Find where the given text appears and provide that cell's center as (x, y) coordinate. 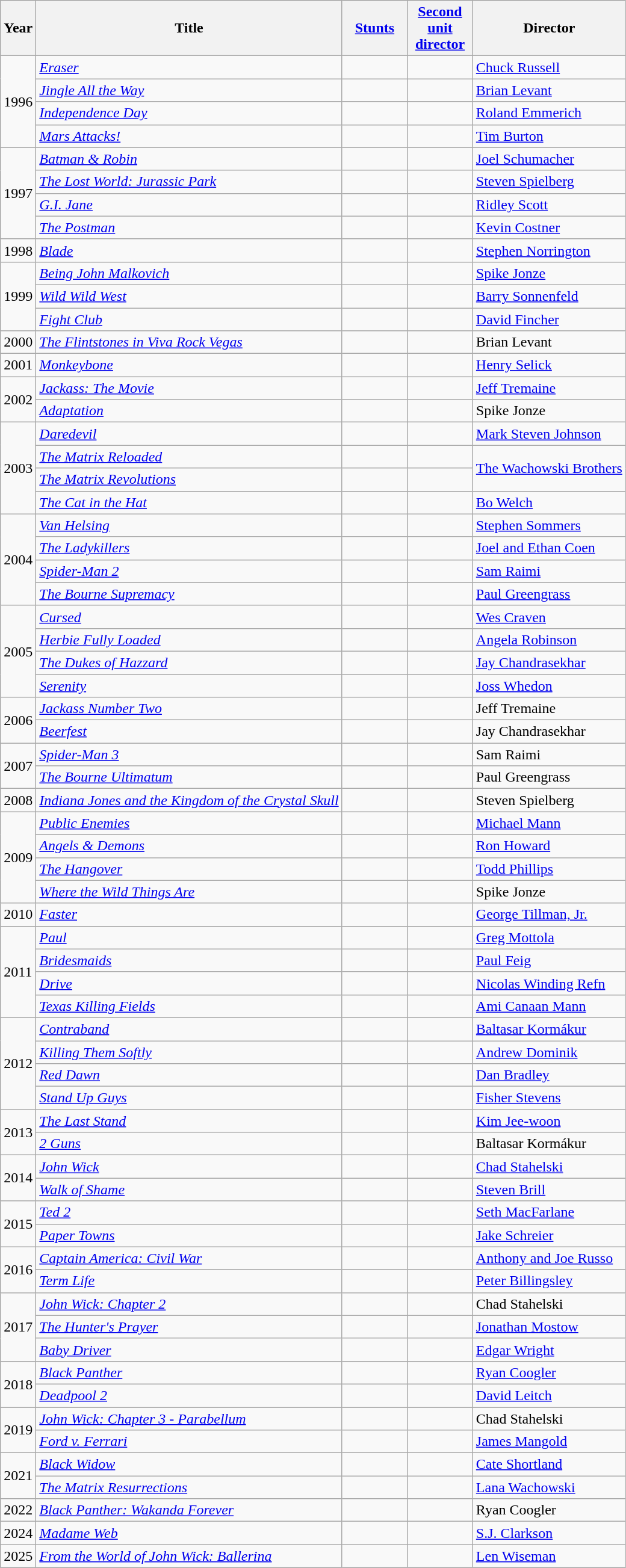
Deadpool 2 (189, 1395)
Red Dawn (189, 1075)
John Wick (189, 1167)
The Postman (189, 227)
Fight Club (189, 319)
The Last Stand (189, 1121)
Indiana Jones and the Kingdom of the Crystal Skull (189, 800)
Joss Whedon (549, 685)
Jake Schreier (549, 1235)
Herbie Fully Loaded (189, 640)
Stand Up Guys (189, 1098)
Chuck Russell (549, 67)
Public Enemies (189, 823)
2000 (18, 342)
George Tillman, Jr. (549, 915)
2022 (18, 1510)
Where the Wild Things Are (189, 892)
Lana Wachowski (549, 1487)
2010 (18, 915)
2007 (18, 766)
Anthony and Joe Russo (549, 1258)
2012 (18, 1063)
Eraser (189, 67)
Jonathan Mostow (549, 1327)
Ridley Scott (549, 205)
Angels & Demons (189, 846)
Joel Schumacher (549, 159)
2 Guns (189, 1144)
Greg Mottola (549, 937)
Black Panther (189, 1372)
Dan Bradley (549, 1075)
2021 (18, 1476)
2018 (18, 1384)
The Bourne Ultimatum (189, 777)
The Wachowski Brothers (549, 468)
S.J. Clarkson (549, 1533)
1999 (18, 296)
Angela Robinson (549, 640)
Kevin Costner (549, 227)
Stephen Sommers (549, 525)
Ted 2 (189, 1212)
Killing Them Softly (189, 1052)
Nicolas Winding Refn (549, 983)
Daredevil (189, 434)
The Ladykillers (189, 548)
Independence Day (189, 113)
John Wick: Chapter 2 (189, 1304)
2025 (18, 1556)
2013 (18, 1132)
Title (189, 28)
2001 (18, 365)
Bo Welch (549, 502)
Edgar Wright (549, 1350)
Year (18, 28)
Spider-Man 2 (189, 571)
Todd Phillips (549, 869)
Jackass: The Movie (189, 388)
The Matrix Resurrections (189, 1487)
Black Widow (189, 1465)
Ron Howard (549, 846)
The Matrix Revolutions (189, 480)
Adaptation (189, 411)
2011 (18, 972)
Term Life (189, 1281)
2016 (18, 1270)
Henry Selick (549, 365)
Monkeybone (189, 365)
Second unit director (441, 28)
Ami Canaan Mann (549, 1006)
Drive (189, 983)
Mars Attacks! (189, 136)
Contraband (189, 1029)
Joel and Ethan Coen (549, 548)
Jackass Number Two (189, 709)
1996 (18, 102)
Captain America: Civil War (189, 1258)
Steven Brill (549, 1190)
David Leitch (549, 1395)
Black Panther: Wakanda Forever (189, 1510)
Andrew Dominik (549, 1052)
The Hunter's Prayer (189, 1327)
1997 (18, 193)
2017 (18, 1327)
The Matrix Reloaded (189, 457)
Wes Craven (549, 617)
The Dukes of Hazzard (189, 662)
Beerfest (189, 732)
Baby Driver (189, 1350)
Stephen Norrington (549, 250)
The Flintstones in Viva Rock Vegas (189, 342)
2005 (18, 651)
Madame Web (189, 1533)
2002 (18, 400)
Stunts (374, 28)
Blade (189, 250)
2003 (18, 468)
Len Wiseman (549, 1556)
The Lost World: Jurassic Park (189, 182)
Ford v. Ferrari (189, 1442)
Batman & Robin (189, 159)
Wild Wild West (189, 296)
Mark Steven Johnson (549, 434)
Seth MacFarlane (549, 1212)
Cursed (189, 617)
Bridesmaids (189, 960)
2009 (18, 857)
2006 (18, 720)
Director (549, 28)
2004 (18, 560)
1998 (18, 250)
Paul Feig (549, 960)
Texas Killing Fields (189, 1006)
Peter Billingsley (549, 1281)
Paul (189, 937)
Van Helsing (189, 525)
2015 (18, 1224)
Barry Sonnenfeld (549, 296)
Spider-Man 3 (189, 755)
From the World of John Wick: Ballerina (189, 1556)
Fisher Stevens (549, 1098)
Paper Towns (189, 1235)
G.I. Jane (189, 205)
2019 (18, 1430)
John Wick: Chapter 3 - Parabellum (189, 1418)
Jingle All the Way (189, 90)
The Hangover (189, 869)
Serenity (189, 685)
Walk of Shame (189, 1190)
Kim Jee-woon (549, 1121)
Being John Malkovich (189, 273)
The Cat in the Hat (189, 502)
The Bourne Supremacy (189, 594)
Michael Mann (549, 823)
2008 (18, 800)
2024 (18, 1533)
Roland Emmerich (549, 113)
Cate Shortland (549, 1465)
James Mangold (549, 1442)
2014 (18, 1178)
David Fincher (549, 319)
Tim Burton (549, 136)
Faster (189, 915)
